Detect which cell encompasses the target text, then output its [x, y] center coordinate. 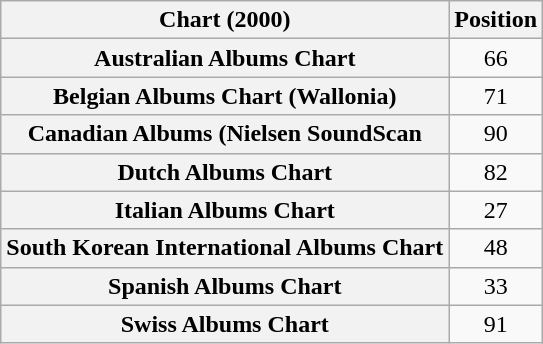
66 [496, 58]
82 [496, 172]
Position [496, 20]
91 [496, 324]
Swiss Albums Chart [225, 324]
Australian Albums Chart [225, 58]
South Korean International Albums Chart [225, 248]
Canadian Albums (Nielsen SoundScan [225, 134]
Chart (2000) [225, 20]
Belgian Albums Chart (Wallonia) [225, 96]
Italian Albums Chart [225, 210]
71 [496, 96]
33 [496, 286]
Spanish Albums Chart [225, 286]
48 [496, 248]
27 [496, 210]
Dutch Albums Chart [225, 172]
90 [496, 134]
